Detect which cell encompasses the target text, then output its (x, y) center coordinate. 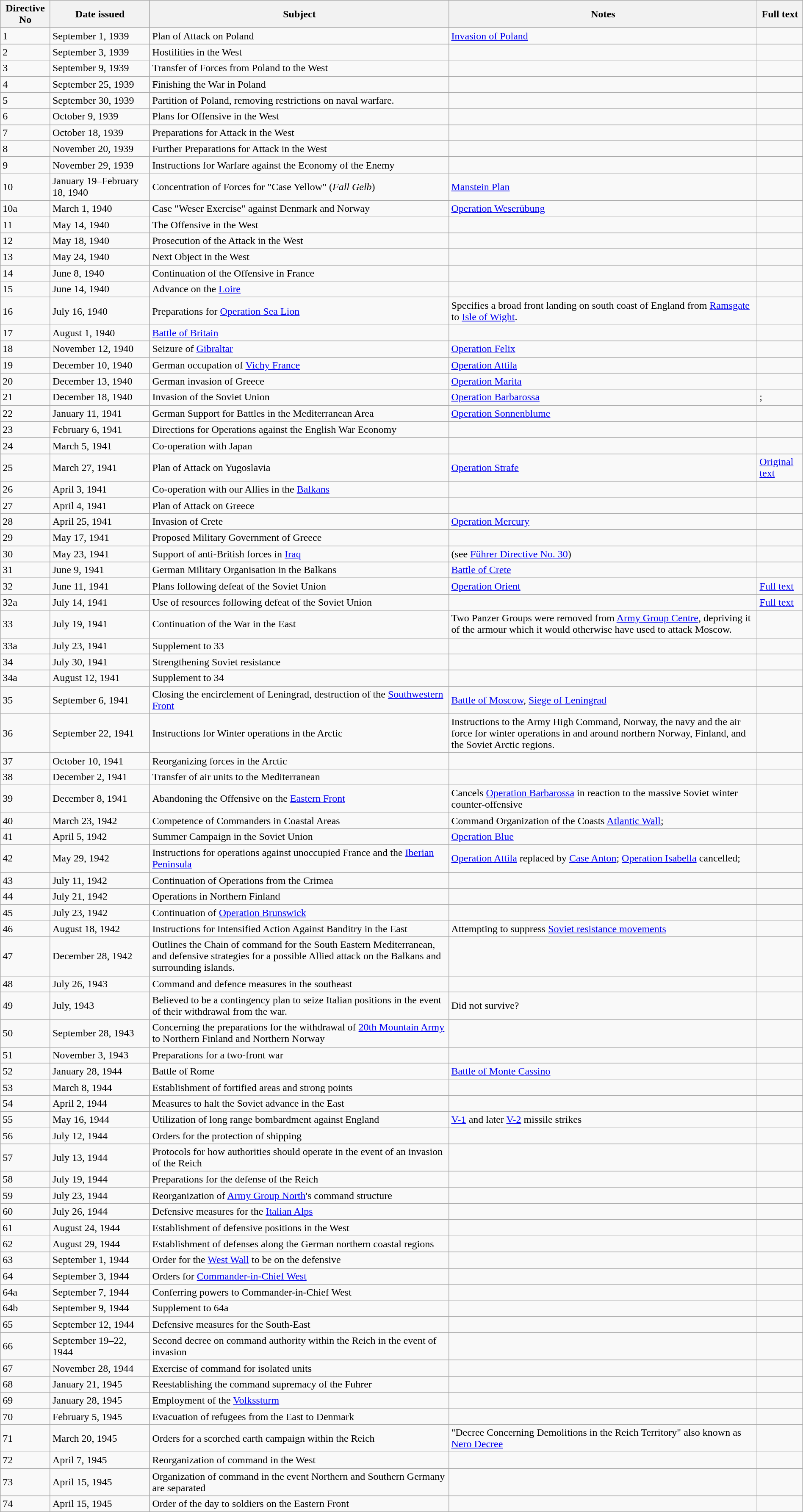
32 (25, 586)
33 (25, 624)
July 30, 1941 (100, 662)
15 (25, 289)
10 (25, 186)
March 1, 1940 (100, 208)
Supplement to 64a (299, 1308)
July 26, 1943 (100, 984)
50 (25, 1033)
Transfer of Forces from Poland to the West (299, 68)
Order of the day to soldiers on the Eastern Front (299, 1504)
33a (25, 646)
2 (25, 52)
May 24, 1940 (100, 257)
Orders for a scorched earth campaign within the Reich (299, 1438)
April 4, 1941 (100, 505)
September 30, 1939 (100, 100)
46 (25, 929)
56 (25, 1135)
Finishing the War in Poland (299, 84)
14 (25, 273)
Operation Sonnenblume (603, 413)
Continuation of Operation Brunswick (299, 913)
63 (25, 1260)
Instructions for Winter operations in the Arctic (299, 733)
May 18, 1940 (100, 241)
25 (25, 468)
September 22, 1941 (100, 733)
July 23, 1944 (100, 1196)
10a (25, 208)
Attempting to suppress Soviet resistance movements (603, 929)
45 (25, 913)
June 8, 1940 (100, 273)
7 (25, 133)
Operation Attila replaced by Case Anton; Operation Isabella cancelled; (603, 859)
19 (25, 365)
January 28, 1945 (100, 1400)
23 (25, 429)
Original text (780, 468)
December 13, 1940 (100, 381)
11 (25, 225)
July 12, 1944 (100, 1135)
67 (25, 1368)
Subject (299, 14)
Use of resources following defeat of the Soviet Union (299, 602)
Directive No (25, 14)
Summer Campaign in the Soviet Union (299, 837)
Operation Felix (603, 349)
German Support for Battles in the Mediterranean Area (299, 413)
Plan of Attack on Greece (299, 505)
December 10, 1940 (100, 365)
66 (25, 1346)
Manstein Plan (603, 186)
Advance on the Loire (299, 289)
35 (25, 700)
December 18, 1940 (100, 397)
Instructions for Warfare against the Economy of the Enemy (299, 165)
Plan of Attack on Yugoslavia (299, 468)
5 (25, 100)
(see Führer Directive No. 30) (603, 554)
Specifies a broad front landing on south coast of England from Ramsgate to Isle of Wight. (603, 311)
17 (25, 333)
Instructions for Intensified Action Against Banditry in the East (299, 929)
40 (25, 820)
March 5, 1941 (100, 446)
Exercise of command for isolated units (299, 1368)
Notes (603, 14)
13 (25, 257)
V-1 and later V-2 missile strikes (603, 1119)
32a (25, 602)
3 (25, 68)
73 (25, 1482)
November 20, 1939 (100, 149)
24 (25, 446)
34a (25, 678)
German invasion of Greece (299, 381)
16 (25, 311)
9 (25, 165)
Cancels Operation Barbarossa in reaction to the massive Soviet winter counter-offensive (603, 799)
20 (25, 381)
August 18, 1942 (100, 929)
4 (25, 84)
June 11, 1941 (100, 586)
Preparations for a two-front war (299, 1055)
Defensive measures for the Italian Alps (299, 1212)
31 (25, 570)
Hostilities in the West (299, 52)
Reorganization of Army Group North's command structure (299, 1196)
Transfer of air units to the Mediterranean (299, 777)
May 23, 1941 (100, 554)
18 (25, 349)
8 (25, 149)
August 1, 1940 (100, 333)
Partition of Poland, removing restrictions on naval warfare. (299, 100)
June 14, 1940 (100, 289)
Instructions for operations against unoccupied France and the Iberian Peninsula (299, 859)
Orders for Commander-in-Chief West (299, 1276)
Defensive measures for the South-East (299, 1324)
Operation Barbarossa (603, 397)
Preparations for Attack in the West (299, 133)
Battle of Moscow, Siege of Leningrad (603, 700)
52 (25, 1071)
64 (25, 1276)
48 (25, 984)
July 11, 1942 (100, 881)
60 (25, 1212)
September 1, 1939 (100, 36)
Competence of Commanders in Coastal Areas (299, 820)
Organization of command in the event Northern and Southern Germany are separated (299, 1482)
6 (25, 116)
Second decree on command authority within the Reich in the event of invasion (299, 1346)
May 29, 1942 (100, 859)
Operation Attila (603, 365)
September 7, 1944 (100, 1292)
1 (25, 36)
59 (25, 1196)
February 6, 1941 (100, 429)
55 (25, 1119)
Directions for Operations against the English War Economy (299, 429)
September 9, 1944 (100, 1308)
January 11, 1941 (100, 413)
39 (25, 799)
German Military Organisation in the Balkans (299, 570)
May 17, 1941 (100, 538)
December 2, 1941 (100, 777)
49 (25, 1005)
27 (25, 505)
Establishment of defensive positions in the West (299, 1228)
March 27, 1941 (100, 468)
68 (25, 1384)
August 24, 1944 (100, 1228)
September 19–22, 1944 (100, 1346)
November 29, 1939 (100, 165)
September 1, 1944 (100, 1260)
Next Object in the West (299, 257)
; (780, 397)
July 26, 1944 (100, 1212)
Continuation of the War in the East (299, 624)
69 (25, 1400)
May 16, 1944 (100, 1119)
Orders for the protection of shipping (299, 1135)
71 (25, 1438)
November 3, 1943 (100, 1055)
Plans for Offensive in the West (299, 116)
Battle of Crete (603, 570)
72 (25, 1460)
Reorganization of command in the West (299, 1460)
September 3, 1944 (100, 1276)
Closing the encirclement of Leningrad, destruction of the Southwestern Front (299, 700)
Command and defence measures in the southeast (299, 984)
Operation Weserübung (603, 208)
Prosecution of the Attack in the West (299, 241)
65 (25, 1324)
Command Organization of the Coasts Atlantic Wall; (603, 820)
March 23, 1942 (100, 820)
July 16, 1940 (100, 311)
Operation Blue (603, 837)
Battle of Britain (299, 333)
Supplement to 33 (299, 646)
57 (25, 1158)
34 (25, 662)
64b (25, 1308)
November 12, 1940 (100, 349)
September 9, 1939 (100, 68)
September 12, 1944 (100, 1324)
April 5, 1942 (100, 837)
September 3, 1939 (100, 52)
April 25, 1941 (100, 522)
Reestablishing the command supremacy of the Fuhrer (299, 1384)
28 (25, 522)
30 (25, 554)
Operation Strafe (603, 468)
Abandoning the Offensive on the Eastern Front (299, 799)
Utilization of long range bombardment against England (299, 1119)
September 28, 1943 (100, 1033)
Supplement to 34 (299, 678)
36 (25, 733)
Preparations for Operation Sea Lion (299, 311)
Operation Marita (603, 381)
29 (25, 538)
July 21, 1942 (100, 897)
54 (25, 1103)
Employment of the Volkssturm (299, 1400)
37 (25, 761)
Measures to halt the Soviet advance in the East (299, 1103)
July 19, 1944 (100, 1180)
Continuation of Operations from the Crimea (299, 881)
Invasion of Crete (299, 522)
Operation Orient (603, 586)
November 28, 1944 (100, 1368)
43 (25, 881)
"Decree Concerning Demolitions in the Reich Territory" also known as Nero Decree (603, 1438)
July 19, 1941 (100, 624)
March 20, 1945 (100, 1438)
June 9, 1941 (100, 570)
51 (25, 1055)
44 (25, 897)
Believed to be a contingency plan to seize Italian positions in the event of their withdrawal from the war. (299, 1005)
September 6, 1941 (100, 700)
58 (25, 1180)
Plans following defeat of the Soviet Union (299, 586)
Co-operation with Japan (299, 446)
62 (25, 1244)
Operation Mercury (603, 522)
October 10, 1941 (100, 761)
July 23, 1941 (100, 646)
64a (25, 1292)
February 5, 1945 (100, 1417)
October 9, 1939 (100, 116)
Date issued (100, 14)
January 19–February 18, 1940 (100, 186)
German occupation of Vichy France (299, 365)
Battle of Rome (299, 1071)
26 (25, 489)
Establishment of fortified areas and strong points (299, 1087)
Case "Weser Exercise" against Denmark and Norway (299, 208)
Preparations for the defense of the Reich (299, 1180)
Support of anti-British forces in Iraq (299, 554)
Reorganizing forces in the Arctic (299, 761)
The Offensive in the West (299, 225)
12 (25, 241)
April 2, 1944 (100, 1103)
December 8, 1941 (100, 799)
September 25, 1939 (100, 84)
Invasion of Poland (603, 36)
March 8, 1944 (100, 1087)
Battle of Monte Cassino (603, 1071)
May 14, 1940 (100, 225)
Two Panzer Groups were removed from Army Group Centre, depriving it of the armour which it would otherwise have used to attack Moscow. (603, 624)
Did not survive? (603, 1005)
21 (25, 397)
April 3, 1941 (100, 489)
Operations in Northern Finland (299, 897)
41 (25, 837)
August 12, 1941 (100, 678)
Seizure of Gibraltar (299, 349)
Order for the West Wall to be on the defensive (299, 1260)
53 (25, 1087)
Co-operation with our Allies in the Balkans (299, 489)
Evacuation of refugees from the East to Denmark (299, 1417)
July 13, 1944 (100, 1158)
Establishment of defenses along the German northern coastal regions (299, 1244)
April 7, 1945 (100, 1460)
Plan of Attack on Poland (299, 36)
August 29, 1944 (100, 1244)
Protocols for how authorities should operate in the event of an invasion of the Reich (299, 1158)
61 (25, 1228)
Conferring powers to Commander-in-Chief West (299, 1292)
July 23, 1942 (100, 913)
42 (25, 859)
Further Preparations for Attack in the West (299, 149)
October 18, 1939 (100, 133)
70 (25, 1417)
Invasion of the Soviet Union (299, 397)
July, 1943 (100, 1005)
January 21, 1945 (100, 1384)
Concerning the preparations for the withdrawal of 20th Mountain Army to Northern Finland and Northern Norway (299, 1033)
Concentration of Forces for "Case Yellow" (Fall Gelb) (299, 186)
Strengthening Soviet resistance (299, 662)
December 28, 1942 (100, 956)
22 (25, 413)
July 14, 1941 (100, 602)
47 (25, 956)
74 (25, 1504)
38 (25, 777)
January 28, 1944 (100, 1071)
Proposed Military Government of Greece (299, 538)
Continuation of the Offensive in France (299, 273)
